Return the (X, Y) coordinate for the center point of the cell that contains the specified text.  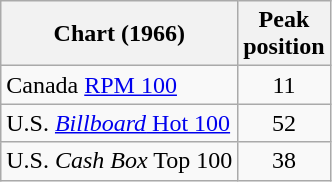
U.S. Billboard Hot 100 (120, 123)
Canada RPM 100 (120, 85)
Peakposition (284, 34)
U.S. Cash Box Top 100 (120, 161)
52 (284, 123)
11 (284, 85)
38 (284, 161)
Chart (1966) (120, 34)
